Identify which cell holds the provided text, then report its (X, Y) central coordinate. 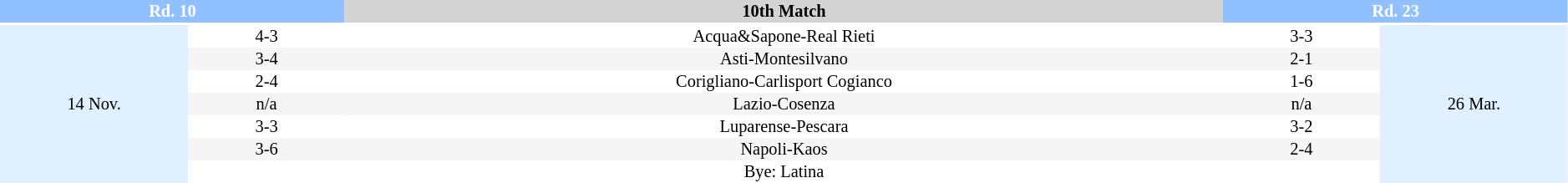
3-2 (1302, 127)
Lazio-Cosenza (784, 104)
3-6 (266, 149)
4-3 (266, 37)
Rd. 10 (172, 12)
26 Mar. (1474, 104)
Asti-Montesilvano (784, 58)
Luparense-Pescara (784, 127)
10th Match (784, 12)
Napoli-Kaos (784, 149)
3-4 (266, 58)
2-1 (1302, 58)
Acqua&Sapone-Real Rieti (784, 37)
1-6 (1302, 82)
14 Nov. (94, 104)
Bye: Latina (784, 172)
Rd. 23 (1395, 12)
Corigliano-Carlisport Cogianco (784, 82)
